Return the (X, Y) coordinate for the center point of the cell that contains the specified text.  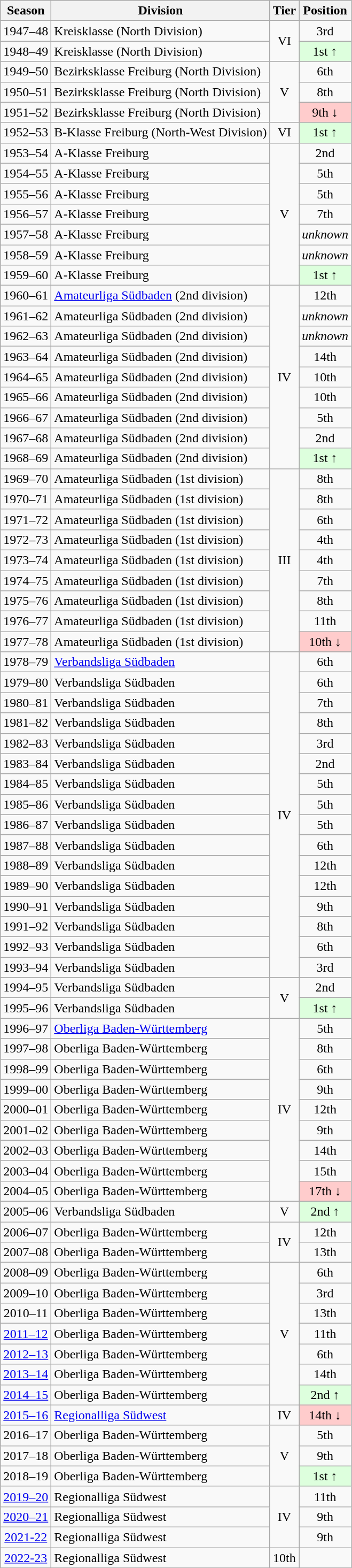
1987–88 (26, 845)
1960–61 (26, 296)
14th ↓ (325, 1415)
15th (325, 1171)
B-Klasse Freiburg (North-West Division) (160, 133)
2019–20 (26, 1496)
1990–91 (26, 906)
1999–00 (26, 1089)
1994–95 (26, 988)
2005–06 (26, 1211)
2022-23 (26, 1558)
1954–55 (26, 173)
2009–10 (26, 1293)
1971–72 (26, 519)
2018–19 (26, 1476)
1963–64 (26, 357)
1989–90 (26, 886)
1997–98 (26, 1049)
1982–83 (26, 743)
1991–92 (26, 927)
1961–62 (26, 316)
1988–89 (26, 865)
2002–03 (26, 1150)
1950–51 (26, 92)
2010–11 (26, 1313)
2017–18 (26, 1456)
1962–63 (26, 336)
1995–96 (26, 1008)
9th ↓ (325, 112)
17th ↓ (325, 1191)
1966–67 (26, 418)
2006–07 (26, 1232)
1996–97 (26, 1028)
1969–70 (26, 479)
1973–74 (26, 560)
2003–04 (26, 1171)
1977–78 (26, 642)
1998–99 (26, 1069)
1975–76 (26, 601)
1951–52 (26, 112)
1953–54 (26, 153)
1974–75 (26, 580)
1983–84 (26, 764)
10th ↓ (325, 642)
2007–08 (26, 1252)
1956–57 (26, 214)
1984–85 (26, 784)
Season (26, 11)
1979–80 (26, 682)
2014–15 (26, 1395)
1965–66 (26, 397)
Position (325, 11)
1978–79 (26, 662)
1947–48 (26, 31)
III (284, 560)
1970–71 (26, 499)
1976–77 (26, 621)
1968–69 (26, 458)
2012–13 (26, 1354)
1992–93 (26, 947)
2020–21 (26, 1517)
2008–09 (26, 1273)
1949–50 (26, 72)
1980–81 (26, 703)
1952–53 (26, 133)
1986–87 (26, 825)
Division (160, 11)
1972–73 (26, 540)
2011–12 (26, 1334)
1981–82 (26, 723)
1993–94 (26, 967)
1955–56 (26, 194)
1958–59 (26, 255)
1948–49 (26, 51)
Tier (284, 11)
1967–68 (26, 438)
1957–58 (26, 234)
2021-22 (26, 1537)
2013–14 (26, 1374)
2000–01 (26, 1110)
2001–02 (26, 1130)
2016–17 (26, 1435)
1964–65 (26, 377)
1985–86 (26, 804)
2015–16 (26, 1415)
2004–05 (26, 1191)
1959–60 (26, 275)
